Determine the (x, y) coordinate at the center of the cell enclosing the given text.  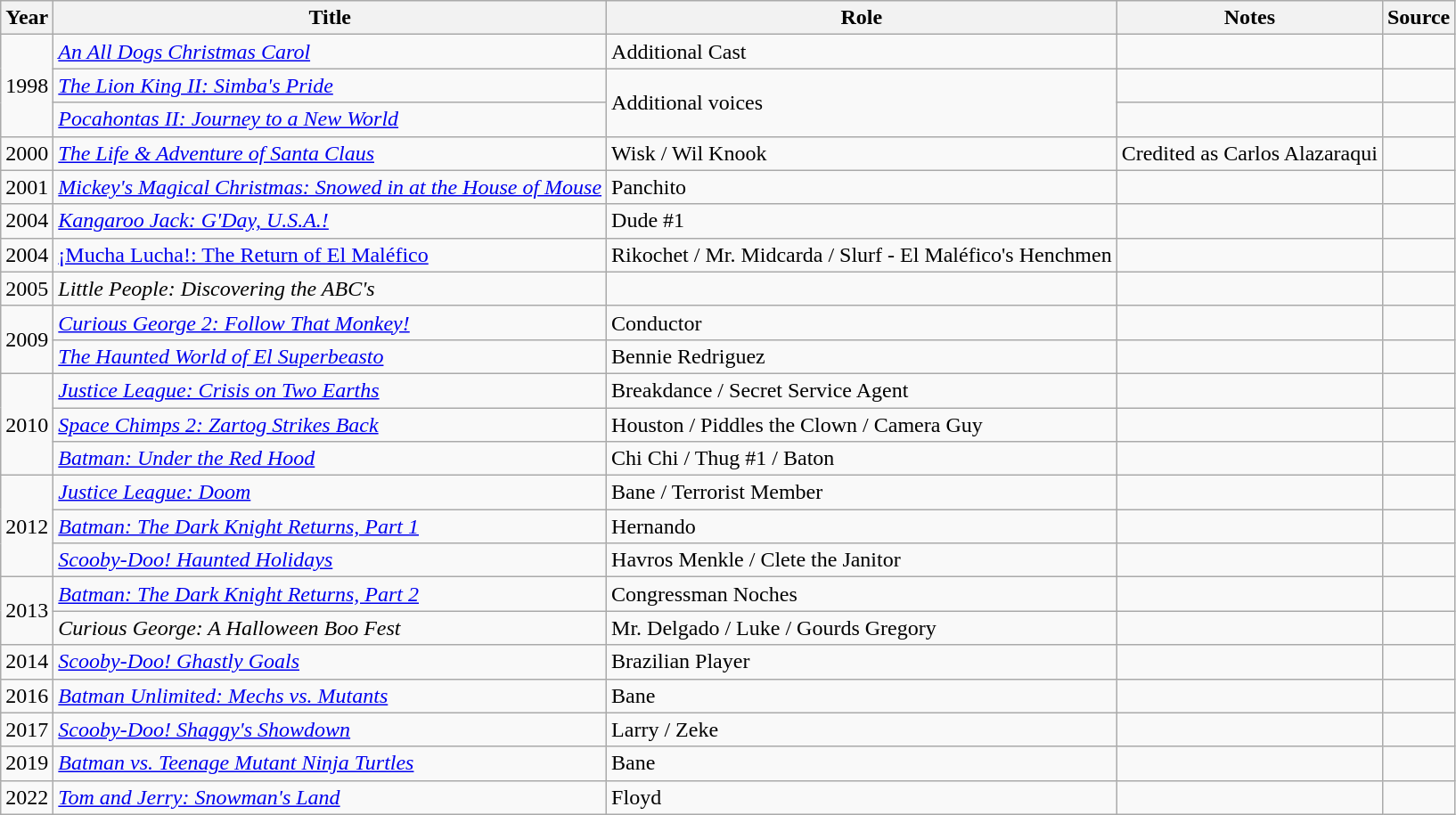
2005 (27, 289)
Tom and Jerry: Snowman's Land (330, 797)
Year (27, 18)
2022 (27, 797)
2017 (27, 729)
Rikochet / Mr. Midcarda / Slurf - El Maléfico's Henchmen (863, 255)
2012 (27, 526)
Chi Chi / Thug #1 / Baton (863, 459)
2013 (27, 611)
2009 (27, 339)
Batman: The Dark Knight Returns, Part 1 (330, 526)
Title (330, 18)
The Haunted World of El Superbeasto (330, 356)
Congressman Noches (863, 594)
Batman Unlimited: Mechs vs. Mutants (330, 696)
Mickey's Magical Christmas: Snowed in at the House of Mouse (330, 187)
Little People: Discovering the ABC's (330, 289)
Mr. Delgado / Luke / Gourds Gregory (863, 628)
The Life & Adventure of Santa Claus (330, 153)
Justice League: Doom (330, 493)
Source (1419, 18)
Larry / Zeke (863, 729)
An All Dogs Christmas Carol (330, 52)
Batman: The Dark Knight Returns, Part 2 (330, 594)
Batman: Under the Red Hood (330, 459)
Curious George 2: Follow That Monkey! (330, 322)
Role (863, 18)
Brazilian Player (863, 662)
Pocahontas II: Journey to a New World (330, 119)
Curious George: A Halloween Boo Fest (330, 628)
2001 (27, 187)
Additional Cast (863, 52)
The Lion King II: Simba's Pride (330, 86)
2010 (27, 424)
Houston / Piddles the Clown / Camera Guy (863, 425)
2016 (27, 696)
Batman vs. Teenage Mutant Ninja Turtles (330, 763)
1998 (27, 86)
Bennie Redriguez (863, 356)
Havros Menkle / Clete the Janitor (863, 560)
Scooby-Doo! Ghastly Goals (330, 662)
Bane / Terrorist Member (863, 493)
Additional voices (863, 102)
Conductor (863, 322)
Panchito (863, 187)
Kangaroo Jack: G'Day, U.S.A.! (330, 221)
¡Mucha Lucha!: The Return of El Maléfico (330, 255)
Scooby-Doo! Haunted Holidays (330, 560)
Credited as Carlos Alazaraqui (1249, 153)
Justice League: Crisis on Two Earths (330, 390)
Floyd (863, 797)
Scooby-Doo! Shaggy's Showdown (330, 729)
2019 (27, 763)
2000 (27, 153)
Notes (1249, 18)
Space Chimps 2: Zartog Strikes Back (330, 425)
Wisk / Wil Knook (863, 153)
Dude #1 (863, 221)
2014 (27, 662)
Breakdance / Secret Service Agent (863, 390)
Hernando (863, 526)
